Return (x, y) of the center of cell containing provided text 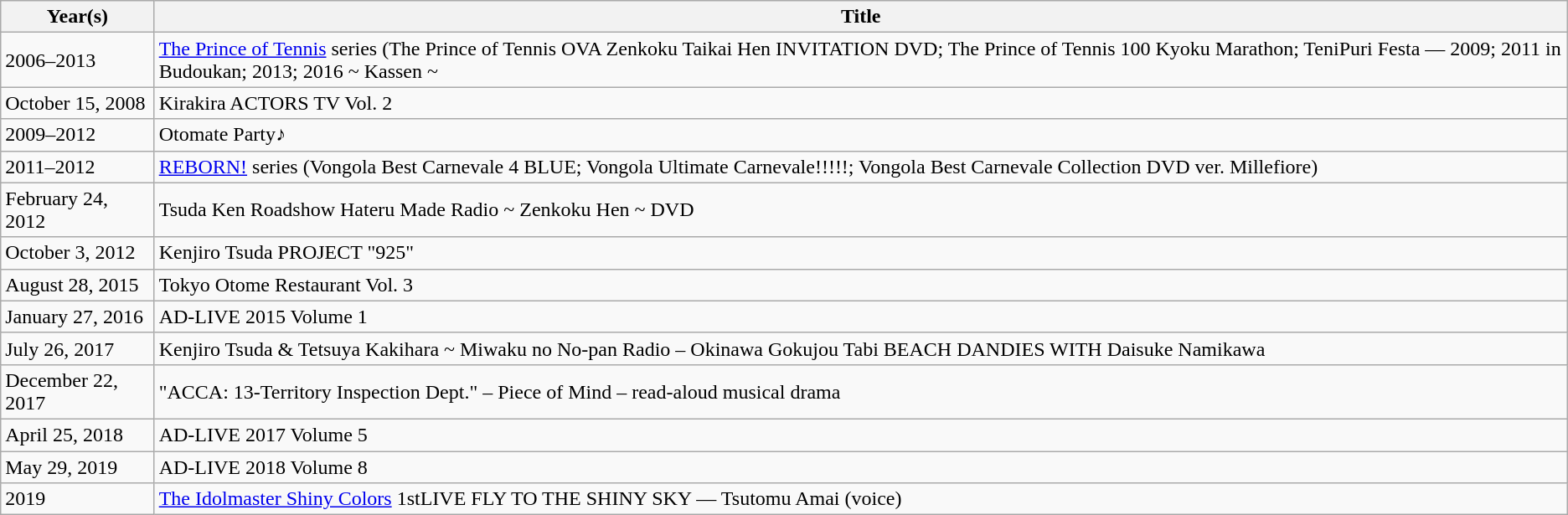
May 29, 2019 (77, 466)
Otomate Party♪ (861, 135)
The Idolmaster Shiny Colors 1stLIVE FLY TO THE SHINY SKY — Tsutomu Amai (voice) (861, 499)
October 15, 2008 (77, 103)
April 25, 2018 (77, 435)
2009–2012 (77, 135)
Title (861, 17)
AD-LIVE 2018 Volume 8 (861, 466)
"ACCA: 13-Territory Inspection Dept." – Piece of Mind – read-aloud musical drama (861, 392)
February 24, 2012 (77, 209)
Kenjiro Tsuda PROJECT "925" (861, 253)
Tokyo Otome Restaurant Vol. 3 (861, 285)
January 27, 2016 (77, 317)
REBORN! series (Vongola Best Carnevale 4 BLUE; Vongola Ultimate Carnevale!!!!!; Vongola Best Carnevale Collection DVD ver. Millefiore) (861, 167)
October 3, 2012 (77, 253)
Tsuda Ken Roadshow Hateru Made Radio ~ Zenkoku Hen ~ DVD (861, 209)
2006–2013 (77, 60)
2011–2012 (77, 167)
August 28, 2015 (77, 285)
AD-LIVE 2015 Volume 1 (861, 317)
December 22, 2017 (77, 392)
July 26, 2017 (77, 348)
2019 (77, 499)
Kenjiro Tsuda & Tetsuya Kakihara ~ Miwaku no No-pan Radio – Okinawa Gokujou Tabi BEACH DANDIES WITH Daisuke Namikawa (861, 348)
Year(s) (77, 17)
Kirakira ACTORS TV Vol. 2 (861, 103)
AD-LIVE 2017 Volume 5 (861, 435)
